Search for the cell housing the specified text and yield its (x, y) center coordinate. 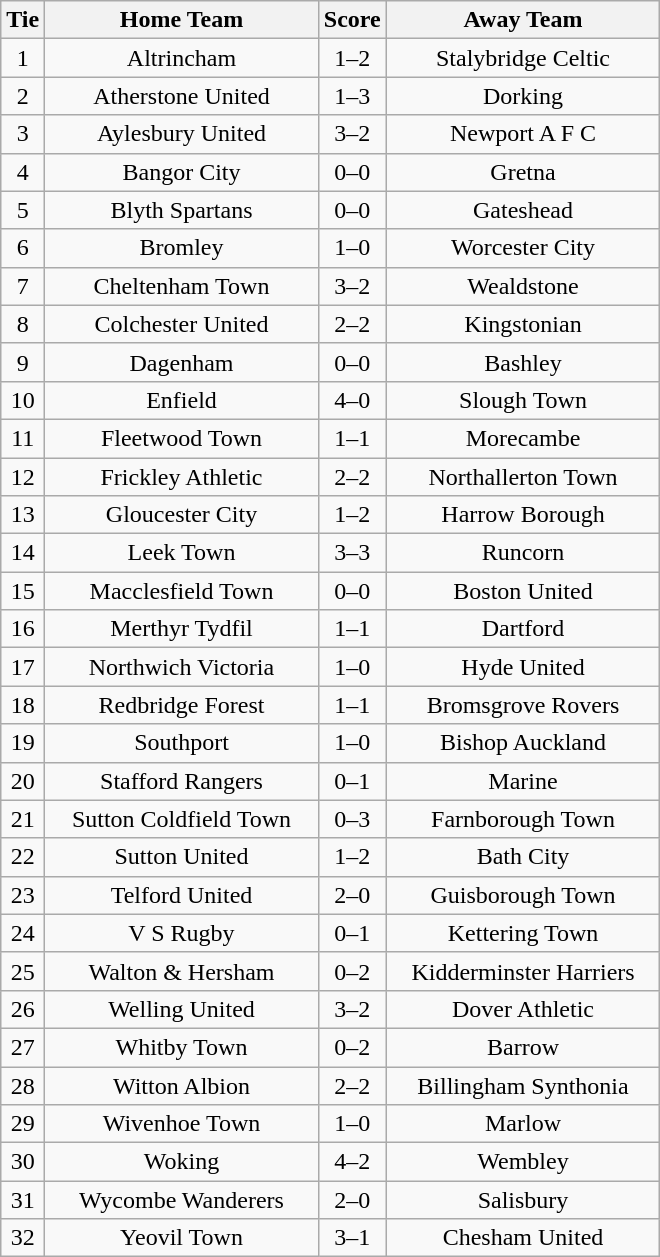
Altrincham (182, 58)
Bangor City (182, 172)
Runcorn (523, 553)
12 (23, 477)
Salisbury (523, 1200)
Hyde United (523, 667)
Witton Albion (182, 1085)
6 (23, 248)
Gateshead (523, 210)
0–3 (352, 819)
20 (23, 781)
Bath City (523, 857)
Whitby Town (182, 1047)
Boston United (523, 591)
7 (23, 286)
Kidderminster Harriers (523, 971)
5 (23, 210)
Slough Town (523, 400)
Northwich Victoria (182, 667)
23 (23, 895)
1 (23, 58)
Walton & Hersham (182, 971)
Frickley Athletic (182, 477)
Atherstone United (182, 96)
29 (23, 1124)
30 (23, 1162)
Dagenham (182, 362)
31 (23, 1200)
24 (23, 933)
1–3 (352, 96)
Dartford (523, 629)
19 (23, 743)
22 (23, 857)
27 (23, 1047)
Leek Town (182, 553)
9 (23, 362)
Macclesfield Town (182, 591)
Barrow (523, 1047)
Aylesbury United (182, 134)
3 (23, 134)
Fleetwood Town (182, 438)
Wycombe Wanderers (182, 1200)
Yeovil Town (182, 1238)
Billingham Synthonia (523, 1085)
3–3 (352, 553)
Home Team (182, 20)
Blyth Spartans (182, 210)
Bishop Auckland (523, 743)
Redbridge Forest (182, 705)
Merthyr Tydfil (182, 629)
Southport (182, 743)
Newport A F C (523, 134)
Harrow Borough (523, 515)
26 (23, 1009)
Telford United (182, 895)
3–1 (352, 1238)
Enfield (182, 400)
Gretna (523, 172)
Dorking (523, 96)
4–0 (352, 400)
Woking (182, 1162)
Wivenhoe Town (182, 1124)
13 (23, 515)
Gloucester City (182, 515)
Cheltenham Town (182, 286)
Bashley (523, 362)
Northallerton Town (523, 477)
14 (23, 553)
18 (23, 705)
Marlow (523, 1124)
Worcester City (523, 248)
16 (23, 629)
32 (23, 1238)
Stalybridge Celtic (523, 58)
10 (23, 400)
Wealdstone (523, 286)
Kingstonian (523, 324)
Kettering Town (523, 933)
21 (23, 819)
Dover Athletic (523, 1009)
28 (23, 1085)
Sutton United (182, 857)
V S Rugby (182, 933)
Wembley (523, 1162)
Bromley (182, 248)
Score (352, 20)
4 (23, 172)
Marine (523, 781)
Tie (23, 20)
Sutton Coldfield Town (182, 819)
Morecambe (523, 438)
Bromsgrove Rovers (523, 705)
Chesham United (523, 1238)
4–2 (352, 1162)
Welling United (182, 1009)
2 (23, 96)
Colchester United (182, 324)
Stafford Rangers (182, 781)
Guisborough Town (523, 895)
11 (23, 438)
8 (23, 324)
Farnborough Town (523, 819)
Away Team (523, 20)
15 (23, 591)
17 (23, 667)
25 (23, 971)
